Pinpoint the cell where the given text exists, returning its (x, y) midpoint coordinate. 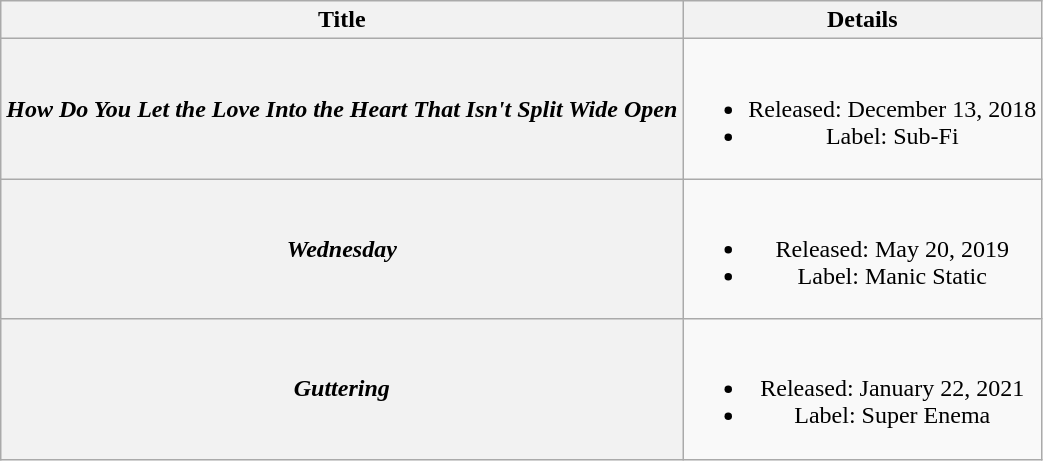
How Do You Let the Love Into the Heart That Isn't Split Wide Open (342, 109)
Title (342, 20)
Details (862, 20)
Wednesday (342, 249)
Released: December 13, 2018Label: Sub-Fi (862, 109)
Guttering (342, 389)
Released: January 22, 2021Label: Super Enema (862, 389)
Released: May 20, 2019Label: Manic Static (862, 249)
